Return (x, y) of the center of cell containing provided text 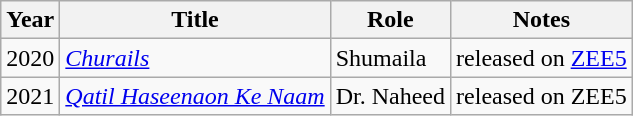
2021 (30, 96)
Dr. Naheed (390, 96)
Churails (195, 58)
Qatil Haseenaon Ke Naam (195, 96)
Title (195, 20)
Notes (542, 20)
2020 (30, 58)
Year (30, 20)
Role (390, 20)
Shumaila (390, 58)
